From the cell containing the given text, extract its center point as (x, y) coordinate. 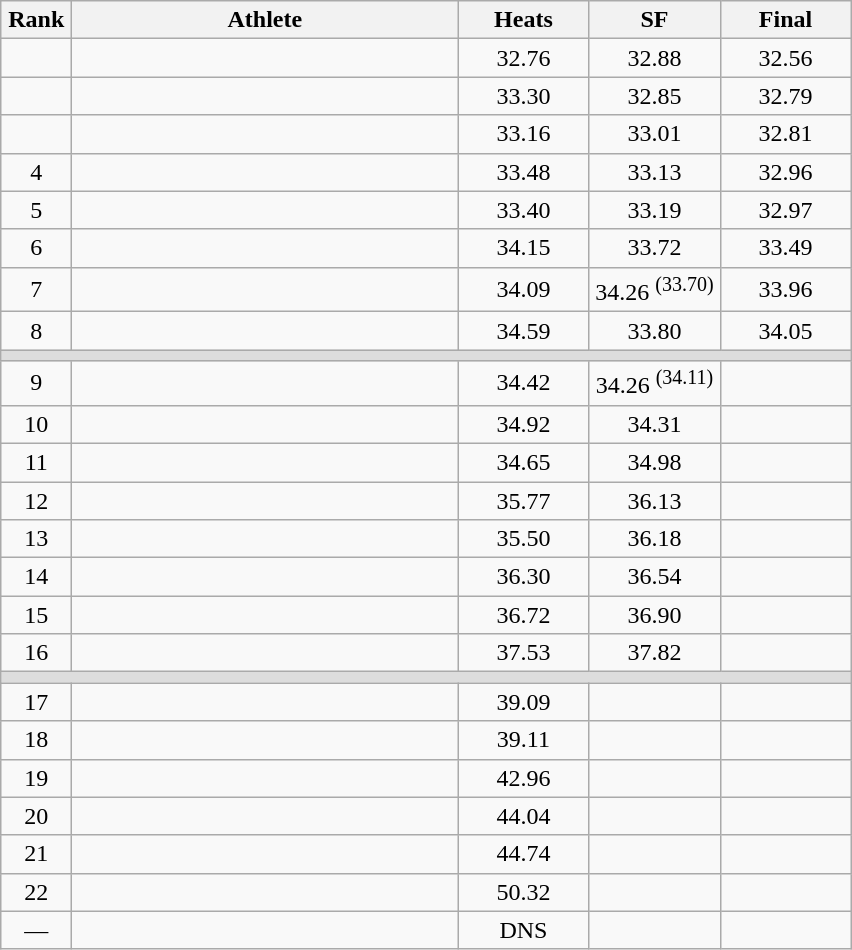
13 (36, 539)
36.18 (654, 539)
SF (654, 20)
Athlete (265, 20)
33.16 (524, 134)
33.01 (654, 134)
33.72 (654, 248)
32.96 (786, 172)
16 (36, 653)
35.50 (524, 539)
11 (36, 462)
19 (36, 778)
44.74 (524, 854)
34.09 (524, 290)
44.04 (524, 816)
DNS (524, 930)
21 (36, 854)
12 (36, 501)
— (36, 930)
33.30 (524, 96)
37.53 (524, 653)
5 (36, 210)
34.15 (524, 248)
32.97 (786, 210)
34.31 (654, 424)
37.82 (654, 653)
34.59 (524, 331)
33.13 (654, 172)
36.13 (654, 501)
34.42 (524, 384)
33.80 (654, 331)
7 (36, 290)
32.79 (786, 96)
Final (786, 20)
36.54 (654, 577)
32.85 (654, 96)
15 (36, 615)
34.05 (786, 331)
4 (36, 172)
6 (36, 248)
33.48 (524, 172)
34.92 (524, 424)
42.96 (524, 778)
18 (36, 740)
Rank (36, 20)
36.30 (524, 577)
17 (36, 702)
39.11 (524, 740)
34.26 (34.11) (654, 384)
8 (36, 331)
32.76 (524, 58)
33.96 (786, 290)
34.26 (33.70) (654, 290)
22 (36, 892)
33.49 (786, 248)
32.56 (786, 58)
33.40 (524, 210)
34.65 (524, 462)
Heats (524, 20)
9 (36, 384)
50.32 (524, 892)
14 (36, 577)
36.90 (654, 615)
39.09 (524, 702)
32.81 (786, 134)
10 (36, 424)
33.19 (654, 210)
36.72 (524, 615)
32.88 (654, 58)
35.77 (524, 501)
34.98 (654, 462)
20 (36, 816)
